Find where the given text appears and provide that cell's center as [X, Y] coordinate. 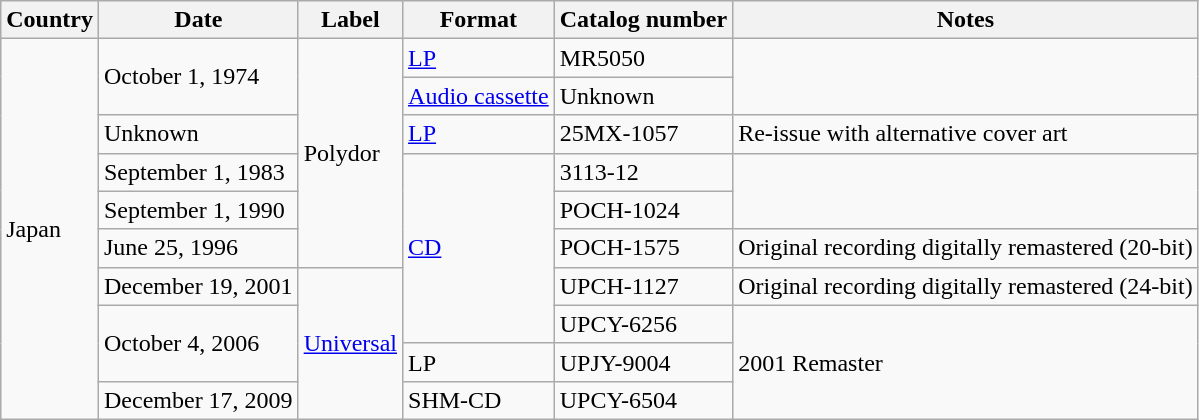
Catalog number [643, 20]
September 1, 1983 [198, 172]
June 25, 1996 [198, 248]
December 19, 2001 [198, 286]
Japan [50, 230]
SHM-CD [479, 400]
Date [198, 20]
October 4, 2006 [198, 343]
MR5050 [643, 58]
UPJY-9004 [643, 362]
Re-issue with alternative cover art [966, 134]
Original recording digitally remastered (24-bit) [966, 286]
UPCH-1127 [643, 286]
Notes [966, 20]
Polydor [350, 153]
Audio cassette [479, 96]
3113-12 [643, 172]
Universal [350, 343]
December 17, 2009 [198, 400]
Original recording digitally remastered (20-bit) [966, 248]
2001 Remaster [966, 362]
POCH-1575 [643, 248]
POCH-1024 [643, 210]
25MX-1057 [643, 134]
September 1, 1990 [198, 210]
CD [479, 248]
UPCY-6504 [643, 400]
Format [479, 20]
Label [350, 20]
UPCY-6256 [643, 324]
Country [50, 20]
October 1, 1974 [198, 77]
